Scan for the cell matching the given text and deliver its [X, Y] coordinate at center. 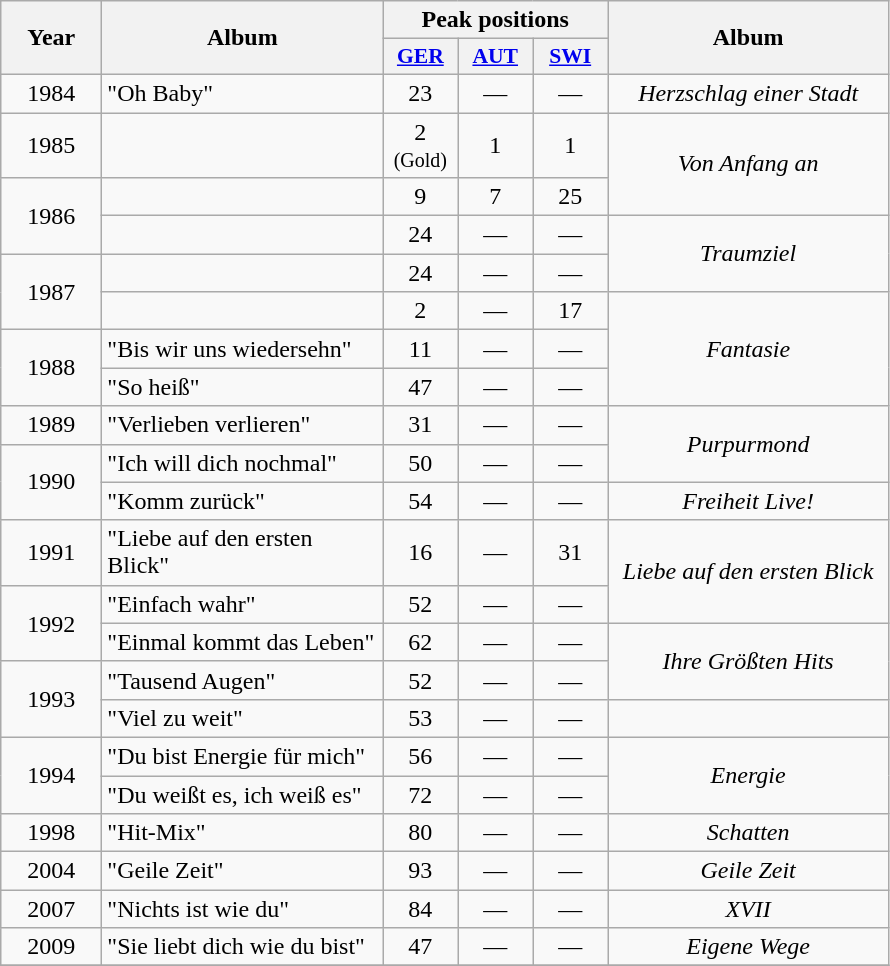
2004 [52, 871]
"Du weißt es, ich weiß es" [242, 795]
Geile Zeit [748, 871]
"Einmal kommt das Leben" [242, 642]
"Komm zurück" [242, 501]
Von Anfang an [748, 164]
2 [420, 311]
"Sie liebt dich wie du bist" [242, 947]
"Viel zu weit" [242, 718]
"Verlieben verlieren" [242, 425]
"Nichts ist wie du" [242, 909]
"Du bist Energie für mich" [242, 756]
17 [570, 311]
XVII [748, 909]
2007 [52, 909]
"Oh Baby" [242, 93]
1987 [52, 292]
"Tausend Augen" [242, 680]
Freiheit Live! [748, 501]
1989 [52, 425]
"Bis wir uns wiedersehn" [242, 349]
Traumziel [748, 254]
Ihre Größten Hits [748, 661]
Eigene Wege [748, 947]
84 [420, 909]
SWI [570, 57]
80 [420, 833]
1998 [52, 833]
Fantasie [748, 349]
1991 [52, 552]
16 [420, 552]
1985 [52, 144]
1990 [52, 482]
72 [420, 795]
25 [570, 197]
Energie [748, 775]
Liebe auf den ersten Blick [748, 572]
"Ich will dich nochmal" [242, 463]
56 [420, 756]
2009 [52, 947]
GER [420, 57]
Year [52, 38]
9 [420, 197]
53 [420, 718]
Herzschlag einer Stadt [748, 93]
Purpurmond [748, 444]
AUT [496, 57]
1986 [52, 216]
23 [420, 93]
62 [420, 642]
93 [420, 871]
2(Gold) [420, 144]
Schatten [748, 833]
50 [420, 463]
Peak positions [496, 20]
1988 [52, 368]
54 [420, 501]
1984 [52, 93]
"Hit-Mix" [242, 833]
11 [420, 349]
1993 [52, 699]
"Geile Zeit" [242, 871]
7 [496, 197]
1992 [52, 623]
1994 [52, 775]
"Einfach wahr" [242, 604]
"So heiß" [242, 387]
"Liebe auf den ersten Blick" [242, 552]
